Search for the cell housing the specified text and yield its [X, Y] center coordinate. 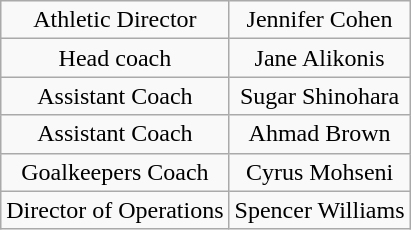
Athletic Director [115, 20]
Sugar Shinohara [320, 96]
Jennifer Cohen [320, 20]
Spencer Williams [320, 210]
Goalkeepers Coach [115, 172]
Ahmad Brown [320, 134]
Jane Alikonis [320, 58]
Director of Operations [115, 210]
Cyrus Mohseni [320, 172]
Head coach [115, 58]
